For the text-containing cell, return its midpoint in [x, y] coordinate format. 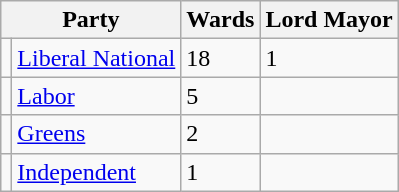
Independent [96, 172]
Party [91, 20]
2 [220, 134]
Lord Mayor [329, 20]
Labor [96, 96]
18 [220, 58]
Wards [220, 20]
Liberal National [96, 58]
5 [220, 96]
Greens [96, 134]
